Extract the (X, Y) coordinate from the center of the cell holding the provided text.  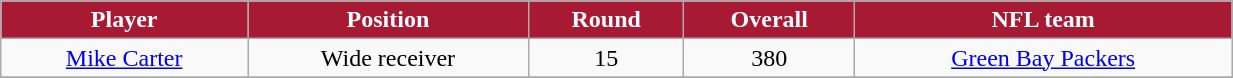
Wide receiver (388, 58)
NFL team (1044, 20)
15 (606, 58)
Position (388, 20)
Green Bay Packers (1044, 58)
Overall (770, 20)
Player (124, 20)
380 (770, 58)
Round (606, 20)
Mike Carter (124, 58)
